Output the [X, Y] coordinate of the center of the cell containing the given text.  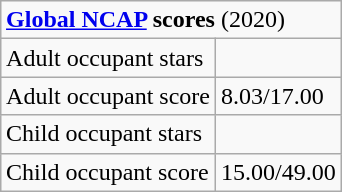
15.00/49.00 [279, 172]
Child occupant stars [108, 134]
Adult occupant score [108, 96]
Global NCAP scores (2020) [172, 20]
Child occupant score [108, 172]
Adult occupant stars [108, 58]
8.03/17.00 [279, 96]
